Search for the cell housing the specified text and yield its (x, y) center coordinate. 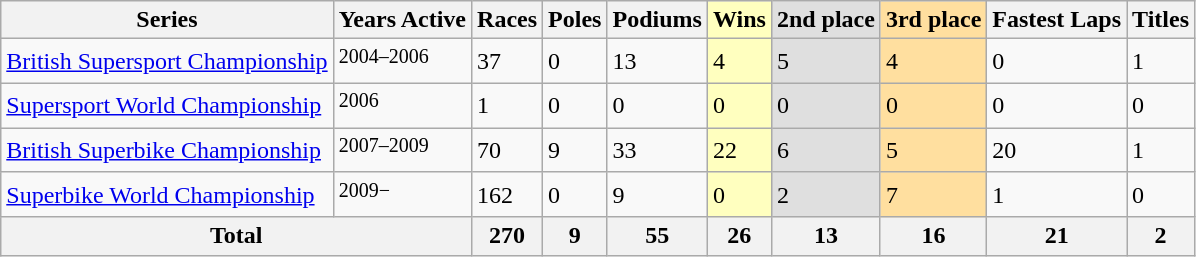
Fastest Laps (1057, 20)
26 (739, 236)
2009− (402, 194)
British Supersport Championship (167, 62)
Titles (1161, 20)
70 (508, 150)
270 (508, 236)
Poles (575, 20)
Total (236, 236)
37 (508, 62)
3rd place (933, 20)
2nd place (826, 20)
20 (1057, 150)
55 (657, 236)
21 (1057, 236)
16 (933, 236)
Supersport World Championship (167, 106)
Series (167, 20)
Years Active (402, 20)
Superbike World Championship (167, 194)
7 (933, 194)
Races (508, 20)
2006 (402, 106)
22 (739, 150)
2007–2009 (402, 150)
6 (826, 150)
Podiums (657, 20)
162 (508, 194)
British Superbike Championship (167, 150)
Wins (739, 20)
33 (657, 150)
2004–2006 (402, 62)
